Capture the cell that displays the provided text and extract its [x, y] central coordinate. 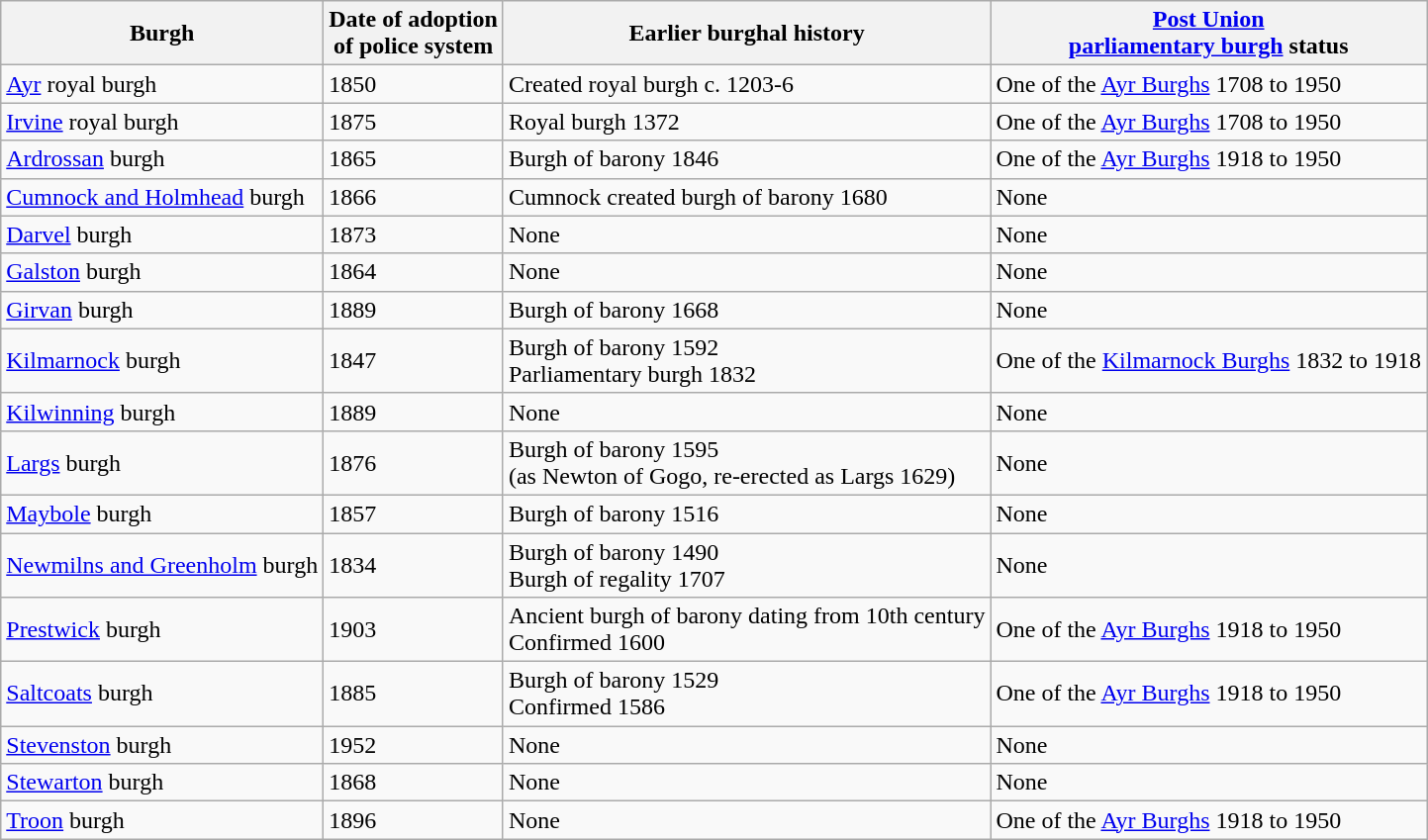
Newmilns and Greenholm burgh [162, 564]
Cumnock and Holmhead burgh [162, 197]
Earlier burghal history [746, 34]
Date of adoption of police system [414, 34]
1847 [414, 360]
Burgh of barony 1846 [746, 159]
Burgh of barony 1668 [746, 310]
Post Union parliamentary burgh status [1209, 34]
1885 [414, 695]
Maybole burgh [162, 513]
1865 [414, 159]
1903 [414, 629]
1952 [414, 745]
1834 [414, 564]
Created royal burgh c. 1203-6 [746, 84]
Burgh of barony 1595 (as Newton of Gogo, re-erected as Largs 1629) [746, 463]
Irvine royal burgh [162, 122]
Royal burgh 1372 [746, 122]
Prestwick burgh [162, 629]
Darvel burgh [162, 234]
Troon burgh [162, 820]
Burgh of barony 1529 Confirmed 1586 [746, 695]
1876 [414, 463]
1868 [414, 783]
Ardrossan burgh [162, 159]
1864 [414, 272]
Ayr royal burgh [162, 84]
Burgh of barony 1516 [746, 513]
Burgh [162, 34]
1850 [414, 84]
Kilmarnock burgh [162, 360]
Burgh of barony 1490 Burgh of regality 1707 [746, 564]
1857 [414, 513]
Stewarton burgh [162, 783]
Stevenston burgh [162, 745]
Cumnock created burgh of barony 1680 [746, 197]
Burgh of barony 1592 Parliamentary burgh 1832 [746, 360]
One of the Kilmarnock Burghs 1832 to 1918 [1209, 360]
1896 [414, 820]
Girvan burgh [162, 310]
Saltcoats burgh [162, 695]
Largs burgh [162, 463]
1866 [414, 197]
Ancient burgh of barony dating from 10th century Confirmed 1600 [746, 629]
1873 [414, 234]
Kilwinning burgh [162, 412]
1875 [414, 122]
Galston burgh [162, 272]
